Provide the (X, Y) coordinate of the cell's center where the given text is located.  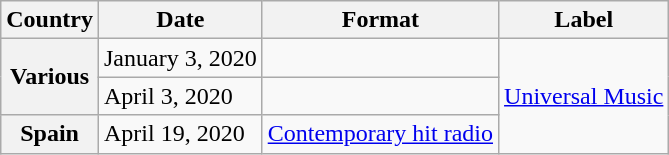
Various (50, 77)
Universal Music (584, 96)
Country (50, 20)
April 3, 2020 (180, 96)
Format (380, 20)
January 3, 2020 (180, 58)
Label (584, 20)
Contemporary hit radio (380, 134)
Spain (50, 134)
April 19, 2020 (180, 134)
Date (180, 20)
